Extract the (X, Y) coordinate from the center of the cell holding the provided text.  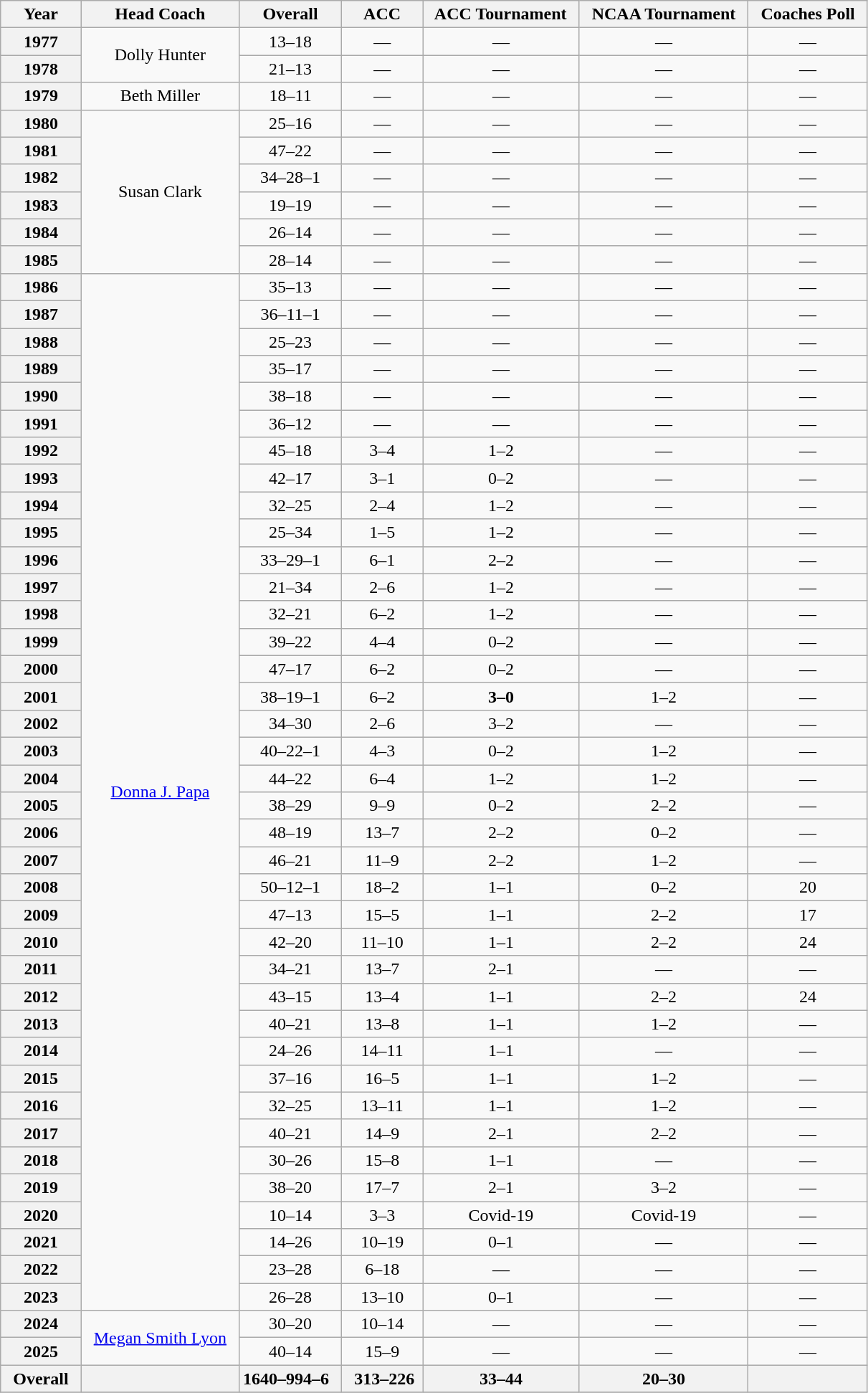
3–4 (383, 451)
45–18 (291, 451)
38–19–1 (291, 696)
9–9 (383, 806)
2011 (41, 969)
2021 (41, 1242)
15–8 (383, 1160)
2022 (41, 1270)
17–7 (383, 1187)
17 (808, 915)
2024 (41, 1324)
ACC (383, 14)
1986 (41, 287)
2015 (41, 1078)
2019 (41, 1187)
16–5 (383, 1078)
18–11 (291, 96)
1998 (41, 614)
34–30 (291, 723)
33–44 (501, 1379)
42–17 (291, 478)
47–17 (291, 669)
38–29 (291, 806)
2007 (41, 860)
14–9 (383, 1133)
2012 (41, 997)
13–8 (383, 1024)
39–22 (291, 642)
1–5 (383, 533)
50–12–1 (291, 888)
35–17 (291, 369)
ACC Tournament (501, 14)
24–26 (291, 1051)
37–16 (291, 1078)
47–22 (291, 151)
18–2 (383, 888)
1996 (41, 560)
1997 (41, 587)
42–20 (291, 942)
6–1 (383, 560)
3–0 (501, 696)
23–28 (291, 1270)
3–3 (383, 1215)
2010 (41, 942)
Donna J. Papa (160, 791)
NCAA Tournament (664, 14)
30–20 (291, 1324)
1979 (41, 96)
2017 (41, 1133)
6–4 (383, 778)
15–5 (383, 915)
2000 (41, 669)
2–4 (383, 505)
21–34 (291, 587)
20 (808, 888)
4–4 (383, 642)
4–3 (383, 751)
1982 (41, 178)
13–10 (383, 1297)
13–18 (291, 42)
2018 (41, 1160)
2014 (41, 1051)
2005 (41, 806)
44–22 (291, 778)
1640–994–6 (291, 1379)
2008 (41, 888)
46–21 (291, 860)
28–14 (291, 260)
2016 (41, 1106)
13–4 (383, 997)
1978 (41, 69)
6–18 (383, 1270)
Megan Smith Lyon (160, 1338)
26–14 (291, 232)
33–29–1 (291, 560)
14–26 (291, 1242)
2009 (41, 915)
36–12 (291, 424)
47–13 (291, 915)
1987 (41, 314)
1991 (41, 424)
Coaches Poll (808, 14)
2025 (41, 1351)
1989 (41, 369)
2020 (41, 1215)
2013 (41, 1024)
2003 (41, 751)
2006 (41, 833)
14–11 (383, 1051)
38–18 (291, 396)
Head Coach (160, 14)
43–15 (291, 997)
40–14 (291, 1351)
2002 (41, 723)
1983 (41, 205)
40–22–1 (291, 751)
1980 (41, 123)
1977 (41, 42)
1995 (41, 533)
11–10 (383, 942)
48–19 (291, 833)
15–9 (383, 1351)
1994 (41, 505)
1992 (41, 451)
32–21 (291, 614)
1993 (41, 478)
21–13 (291, 69)
Susan Clark (160, 191)
25–23 (291, 342)
36–11–1 (291, 314)
25–16 (291, 123)
2023 (41, 1297)
13–11 (383, 1106)
1988 (41, 342)
25–34 (291, 533)
35–13 (291, 287)
Dolly Hunter (160, 55)
20–30 (664, 1379)
1985 (41, 260)
38–20 (291, 1187)
1984 (41, 232)
1999 (41, 642)
19–19 (291, 205)
Beth Miller (160, 96)
11–9 (383, 860)
1981 (41, 151)
34–21 (291, 969)
30–26 (291, 1160)
2004 (41, 778)
313–226 (383, 1379)
10–19 (383, 1242)
34–28–1 (291, 178)
26–28 (291, 1297)
3–1 (383, 478)
1990 (41, 396)
2001 (41, 696)
Year (41, 14)
